Scan for the cell matching the given text and deliver its [x, y] coordinate at center. 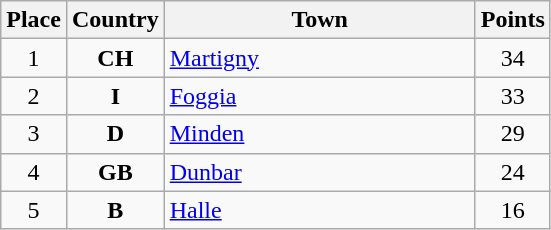
Minden [320, 134]
CH [115, 58]
Points [512, 20]
24 [512, 172]
Foggia [320, 96]
16 [512, 210]
Martigny [320, 58]
Place [34, 20]
34 [512, 58]
Halle [320, 210]
B [115, 210]
Country [115, 20]
Town [320, 20]
D [115, 134]
4 [34, 172]
2 [34, 96]
33 [512, 96]
5 [34, 210]
GB [115, 172]
29 [512, 134]
1 [34, 58]
I [115, 96]
3 [34, 134]
Dunbar [320, 172]
